Determine the [x, y] coordinate at the center of the cell enclosing the given text.  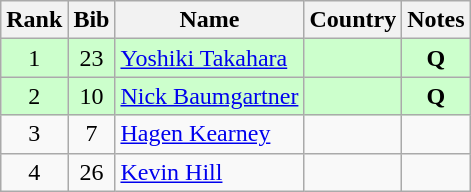
4 [34, 172]
Yoshiki Takahara [210, 58]
Bib [92, 20]
7 [92, 134]
Kevin Hill [210, 172]
Country [353, 20]
Rank [34, 20]
Name [210, 20]
2 [34, 96]
Notes [436, 20]
23 [92, 58]
1 [34, 58]
Hagen Kearney [210, 134]
10 [92, 96]
Nick Baumgartner [210, 96]
26 [92, 172]
3 [34, 134]
